Capture the cell that displays the provided text and extract its [X, Y] central coordinate. 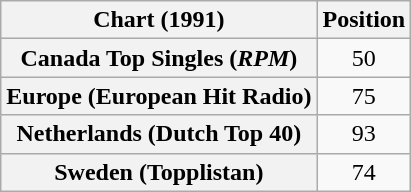
Europe (European Hit Radio) [159, 96]
75 [364, 96]
Netherlands (Dutch Top 40) [159, 134]
Position [364, 20]
Canada Top Singles (RPM) [159, 58]
Chart (1991) [159, 20]
74 [364, 172]
Sweden (Topplistan) [159, 172]
93 [364, 134]
50 [364, 58]
